Extract the [x, y] coordinate from the center of the cell holding the provided text.  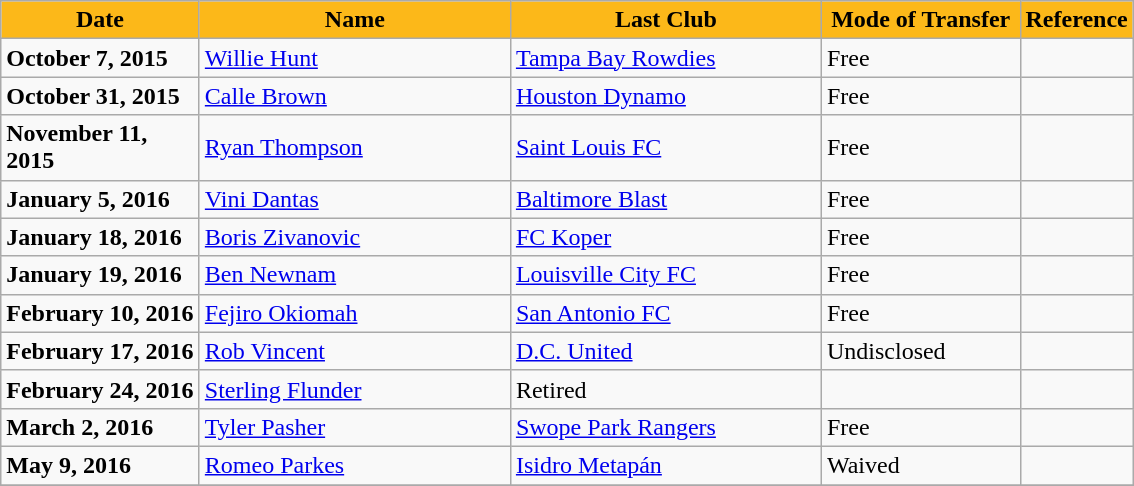
January 18, 2016 [100, 237]
Boris Zivanovic [354, 237]
Calle Brown [354, 96]
January 5, 2016 [100, 199]
Ryan Thompson [354, 148]
Isidro Metapán [666, 465]
Louisville City FC [666, 275]
February 17, 2016 [100, 351]
Reference [1076, 20]
Willie Hunt [354, 58]
Romeo Parkes [354, 465]
Fejiro Okiomah [354, 313]
Ben Newnam [354, 275]
Baltimore Blast [666, 199]
February 10, 2016 [100, 313]
October 31, 2015 [100, 96]
Tampa Bay Rowdies [666, 58]
February 24, 2016 [100, 389]
Rob Vincent [354, 351]
Last Club [666, 20]
Sterling Flunder [354, 389]
May 9, 2016 [100, 465]
March 2, 2016 [100, 427]
Undisclosed [920, 351]
Tyler Pasher [354, 427]
November 11, 2015 [100, 148]
Houston Dynamo [666, 96]
Waived [920, 465]
January 19, 2016 [100, 275]
Retired [666, 389]
Vini Dantas [354, 199]
Swope Park Rangers [666, 427]
D.C. United [666, 351]
October 7, 2015 [100, 58]
San Antonio FC [666, 313]
FC Koper [666, 237]
Saint Louis FC [666, 148]
Name [354, 20]
Date [100, 20]
Mode of Transfer [920, 20]
